Detect which cell encompasses the target text, then output its [x, y] center coordinate. 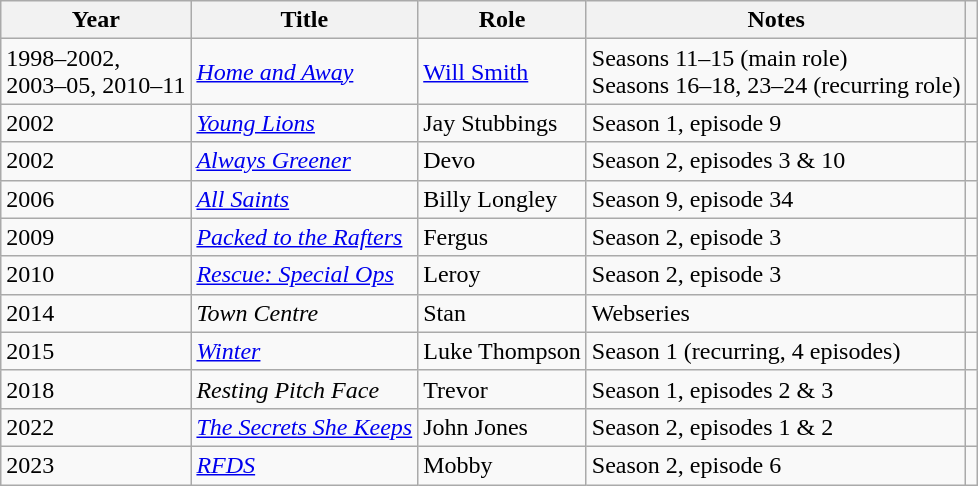
Season 1 (recurring, 4 episodes) [776, 351]
Fergus [502, 237]
Young Lions [304, 123]
Season 9, episode 34 [776, 199]
Seasons 11–15 (main role)Seasons 16–18, 23–24 (recurring role) [776, 72]
1998–2002,2003–05, 2010–11 [96, 72]
Trevor [502, 389]
Rescue: Special Ops [304, 275]
Season 2, episode 6 [776, 465]
Leroy [502, 275]
2009 [96, 237]
Webseries [776, 313]
Season 1, episode 9 [776, 123]
Billy Longley [502, 199]
Town Centre [304, 313]
2010 [96, 275]
2015 [96, 351]
Title [304, 20]
Stan [502, 313]
Year [96, 20]
Devo [502, 161]
Mobby [502, 465]
2006 [96, 199]
Jay Stubbings [502, 123]
Season 1, episodes 2 & 3 [776, 389]
John Jones [502, 427]
All Saints [304, 199]
2014 [96, 313]
Season 2, episodes 1 & 2 [776, 427]
Winter [304, 351]
2022 [96, 427]
Packed to the Rafters [304, 237]
Season 2, episodes 3 & 10 [776, 161]
2018 [96, 389]
The Secrets She Keeps [304, 427]
Role [502, 20]
Always Greener [304, 161]
RFDS [304, 465]
Will Smith [502, 72]
Luke Thompson [502, 351]
2023 [96, 465]
Notes [776, 20]
Home and Away [304, 72]
Resting Pitch Face [304, 389]
